Pinpoint the cell where the given text exists, returning its [x, y] midpoint coordinate. 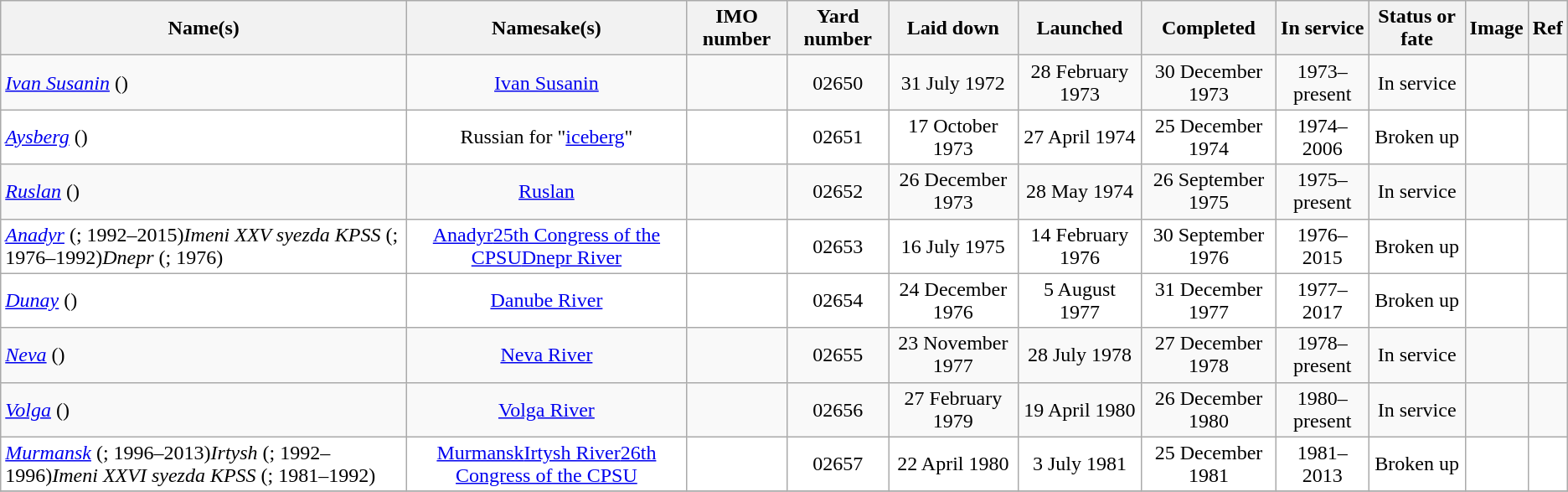
Name(s) [204, 28]
Ruslan [546, 191]
Completed [1209, 28]
26 December 1980 [1209, 409]
Launched [1080, 28]
Ivan Susanin [546, 82]
1975–present [1322, 191]
1981–2013 [1322, 464]
Russian for "iceberg" [546, 137]
27 December 1978 [1209, 355]
3 July 1981 [1080, 464]
1980–present [1322, 409]
Status or fate [1417, 28]
27 February 1979 [953, 409]
Ivan Susanin () [204, 82]
30 September 1976 [1209, 246]
31 July 1972 [953, 82]
Yard number [838, 28]
Neva River [546, 355]
25 December 1974 [1209, 137]
24 December 1976 [953, 300]
02652 [838, 191]
19 April 1980 [1080, 409]
Namesake(s) [546, 28]
02655 [838, 355]
02654 [838, 300]
16 July 1975 [953, 246]
25 December 1981 [1209, 464]
02650 [838, 82]
28 February 1973 [1080, 82]
Danube River [546, 300]
Aysberg () [204, 137]
Ruslan () [204, 191]
Anadyr25th Congress of the CPSUDnepr River [546, 246]
1978–present [1322, 355]
27 April 1974 [1080, 137]
23 November 1977 [953, 355]
Murmansk (; 1996–2013)Irtysh (; 1992–1996)Imeni XXVI syezda KPSS (; 1981–1992) [204, 464]
1973–present [1322, 82]
26 September 1975 [1209, 191]
Image [1496, 28]
1974–2006 [1322, 137]
5 August 1977 [1080, 300]
Ref [1548, 28]
1977–2017 [1322, 300]
02657 [838, 464]
Laid down [953, 28]
Volga River [546, 409]
MurmanskIrtysh River26th Congress of the CPSU [546, 464]
02651 [838, 137]
1976–2015 [1322, 246]
02656 [838, 409]
Anadyr (; 1992–2015)Imeni XXV syezda KPSS (; 1976–1992)Dnepr (; 1976) [204, 246]
02653 [838, 246]
IMO number [737, 28]
14 February 1976 [1080, 246]
28 May 1974 [1080, 191]
22 April 1980 [953, 464]
26 December 1973 [953, 191]
Dunay () [204, 300]
17 October 1973 [953, 137]
Neva () [204, 355]
31 December 1977 [1209, 300]
28 July 1978 [1080, 355]
Volga () [204, 409]
30 December 1973 [1209, 82]
